Scan for the cell matching the given text and deliver its [x, y] coordinate at center. 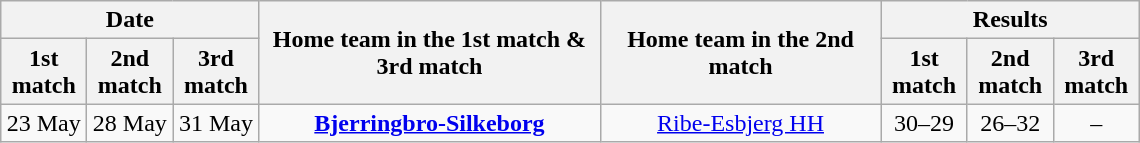
31 May [216, 123]
26–32 [1010, 123]
– [1096, 123]
Bjerringbro-Silkeborg [430, 123]
Date [130, 20]
30–29 [924, 123]
28 May [130, 123]
Home team in the 2nd match [740, 52]
Ribe-Esbjerg HH [740, 123]
Home team in the 1st match & 3rd match [430, 52]
23 May [44, 123]
Results [1010, 20]
